From the cell containing the given text, extract its center point as (X, Y) coordinate. 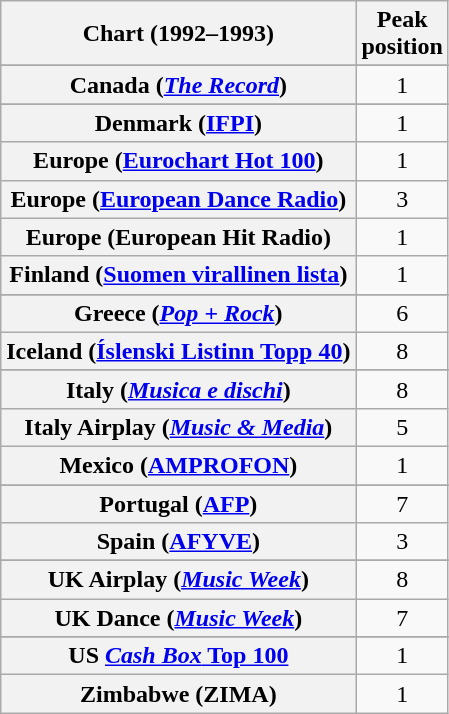
Denmark (IFPI) (178, 123)
Europe (European Dance Radio) (178, 199)
Italy (Musica e dischi) (178, 389)
Greece (Pop + Rock) (178, 313)
Spain (AFYVE) (178, 542)
Iceland (Íslenski Listinn Topp 40) (178, 351)
Peakposition (402, 34)
Canada (The Record) (178, 85)
6 (402, 313)
Italy Airplay (Music & Media) (178, 427)
UK Airplay (Music Week) (178, 580)
Mexico (AMPROFON) (178, 465)
US Cash Box Top 100 (178, 656)
Europe (European Hit Radio) (178, 237)
Zimbabwe (ZIMA) (178, 694)
Portugal (AFP) (178, 503)
Finland (Suomen virallinen lista) (178, 275)
Europe (Eurochart Hot 100) (178, 161)
5 (402, 427)
UK Dance (Music Week) (178, 618)
Chart (1992–1993) (178, 34)
